Locate the cell with the specified text and output its [X, Y] center coordinate. 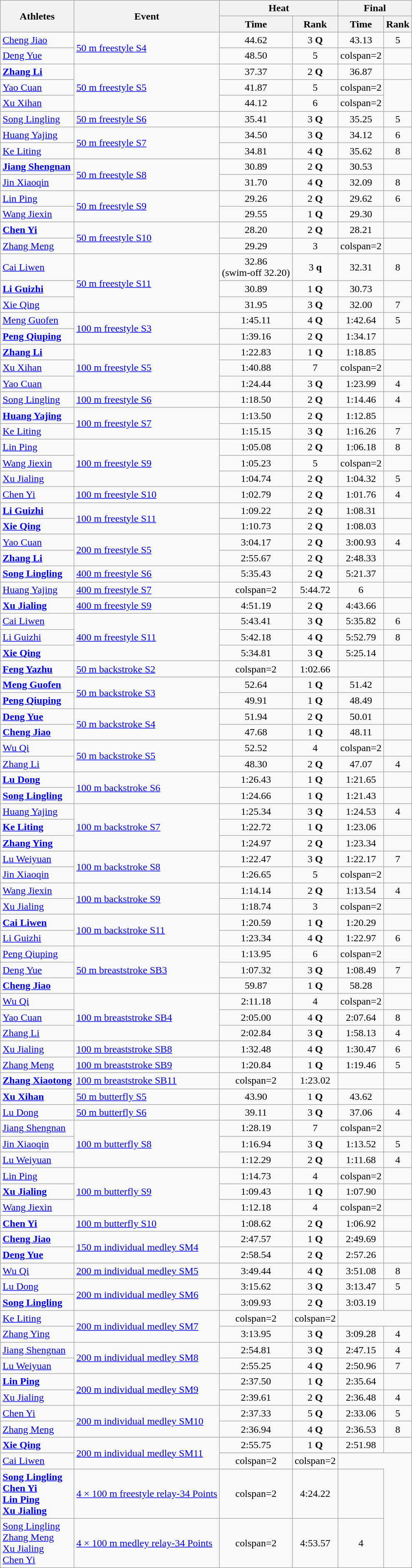
3:51.08 [361, 1271]
50 m butterfly S5 [147, 1097]
Song LinglingChen YiLin PingXu Jialing [37, 1494]
2:36.94 [256, 1429]
1:24.97 [256, 843]
31.95 [256, 305]
1:14.14 [256, 891]
1:23.99 [361, 384]
1:18.74 [256, 906]
1:12.29 [256, 1160]
2:50.96 [361, 1366]
3:09.93 [256, 1303]
29.55 [256, 214]
50 m freestyle S7 [147, 143]
1:01.76 [361, 495]
2:07.64 [361, 1017]
100 m butterfly S10 [147, 1223]
50 m freestyle S9 [147, 206]
47.68 [256, 732]
1:22.17 [361, 859]
1:45.11 [256, 320]
100 m freestyle S7 [147, 423]
1:09.43 [256, 1191]
1:23.02 [315, 1081]
48.11 [361, 732]
5:35.82 [361, 621]
200 m individual medley SM7 [147, 1326]
1:22.47 [256, 859]
1:05.08 [256, 447]
3:04.17 [256, 542]
Song LinglingZhang MengXu JialingChen Yi [37, 1543]
4:24.22 [315, 1494]
2:36.53 [361, 1429]
4:43.66 [361, 605]
200 m individual medley SM5 [147, 1271]
1:21.43 [361, 796]
50 m freestyle S4 [147, 48]
1:13.54 [361, 891]
100 m butterfly S8 [147, 1144]
34.81 [256, 151]
Zhang Xiaotong [37, 1081]
43.13 [361, 40]
1:09.22 [256, 511]
1:25.34 [256, 811]
29.62 [361, 198]
1:07.32 [256, 970]
2:57.26 [361, 1255]
34.50 [256, 135]
48.49 [361, 700]
2:37.33 [256, 1413]
100 m freestyle S11 [147, 519]
5:34.81 [256, 653]
50 m breaststroke SB3 [147, 970]
1:11.68 [361, 1160]
1:23.06 [361, 827]
2:05.00 [256, 1017]
1:58.13 [361, 1033]
1:34.17 [361, 336]
1:22.97 [361, 938]
100 m backstroke S6 [147, 788]
1:07.90 [361, 1191]
100 m backstroke S8 [147, 867]
100 m breaststroke SB9 [147, 1065]
2:47.15 [361, 1350]
5:21.37 [361, 574]
50 m backstroke S3 [147, 692]
100 m breaststroke SB4 [147, 1017]
Athletes [37, 16]
1:16.94 [256, 1144]
2:39.61 [256, 1397]
1:02.66 [315, 669]
Event [147, 16]
1:21.65 [361, 780]
150 m individual medley SM4 [147, 1247]
200 m individual medley SM11 [147, 1453]
5:25.14 [361, 653]
1:42.64 [361, 320]
1:26.43 [256, 780]
1:32.48 [256, 1049]
49.91 [256, 700]
100 m freestyle S5 [147, 368]
1:15.15 [256, 431]
1:18.85 [361, 352]
1:18.50 [256, 399]
1:24.66 [256, 796]
50 m freestyle S8 [147, 174]
1:30.47 [361, 1049]
4:51.19 [256, 605]
Heat [279, 8]
48.50 [256, 56]
400 m freestyle S11 [147, 637]
Final [375, 8]
1:24.44 [256, 384]
1:40.88 [256, 368]
5 Q [315, 1413]
100 m freestyle S6 [147, 399]
3:09.28 [361, 1334]
100 m backstroke S9 [147, 898]
1:19.46 [361, 1065]
3:00.93 [361, 542]
52.64 [256, 685]
1:13.50 [256, 415]
35.25 [361, 119]
2:02.84 [256, 1033]
1:39.16 [256, 336]
3:13.95 [256, 1334]
1:13.95 [256, 954]
1:14.46 [361, 399]
1:04.32 [361, 479]
200 m individual medley SM6 [147, 1295]
1:12.85 [361, 415]
50 m butterfly S6 [147, 1112]
35.41 [256, 119]
3:49.44 [256, 1271]
44.62 [256, 40]
2:35.64 [361, 1382]
1:08.03 [361, 526]
1:26.65 [256, 875]
100 m freestyle S9 [147, 463]
1:10.73 [256, 526]
1:28.19 [256, 1128]
36.87 [361, 72]
41.87 [256, 87]
200 m freestyle S5 [147, 550]
32.86(swim-off 32.20) [256, 267]
200 m individual medley SM9 [147, 1389]
30.73 [361, 289]
1:06.18 [361, 447]
1:24.53 [361, 811]
44.12 [256, 103]
2:55.75 [256, 1445]
34.12 [361, 135]
28.21 [361, 230]
37.37 [256, 72]
2:55.25 [256, 1366]
52.52 [256, 748]
51.42 [361, 685]
1:14.73 [256, 1176]
1:02.79 [256, 495]
100 m breaststroke SB8 [147, 1049]
29.29 [256, 246]
100 m freestyle S10 [147, 495]
4 × 100 m freestyle relay-34 Points [147, 1494]
1:04.74 [256, 479]
50 m backstroke S2 [147, 669]
100 m butterfly S9 [147, 1191]
2:11.18 [256, 1002]
5:43.41 [256, 621]
4 × 100 m medley relay-34 Points [147, 1543]
200 m individual medley SM10 [147, 1421]
3:15.62 [256, 1287]
50 m backstroke S4 [147, 724]
400 m freestyle S6 [147, 574]
2:54.81 [256, 1350]
100 m freestyle S3 [147, 328]
2:48.33 [361, 558]
1:08.62 [256, 1223]
400 m freestyle S9 [147, 605]
2:58.54 [256, 1255]
51.94 [256, 716]
50 m freestyle S6 [147, 119]
200 m individual medley SM8 [147, 1358]
50 m freestyle S11 [147, 283]
2:37.50 [256, 1382]
1:22.83 [256, 352]
2:47.57 [256, 1239]
32.31 [361, 267]
1:20.29 [361, 922]
1:22.72 [256, 827]
43.90 [256, 1097]
50 m freestyle S10 [147, 238]
28.20 [256, 230]
5:52.79 [361, 637]
2:33.06 [361, 1413]
Feng Yazhu [37, 669]
30.53 [361, 166]
58.28 [361, 986]
39.11 [256, 1112]
50.01 [361, 716]
1:20.84 [256, 1065]
1:08.49 [361, 970]
2:55.67 [256, 558]
31.70 [256, 182]
32.00 [361, 305]
3:03.19 [361, 1303]
50 m freestyle S5 [147, 87]
5:35.43 [256, 574]
37.06 [361, 1112]
1:06.92 [361, 1223]
1:05.23 [256, 463]
1:16.26 [361, 431]
400 m freestyle S7 [147, 590]
3:13.47 [361, 1287]
47.07 [361, 764]
3 q [315, 267]
2:49.69 [361, 1239]
100 m backstroke S7 [147, 827]
32.09 [361, 182]
59.87 [256, 986]
5:42.18 [256, 637]
1:12.18 [256, 1207]
50 m backstroke S5 [147, 756]
4:53.57 [315, 1543]
29.30 [361, 214]
29.26 [256, 198]
35.62 [361, 151]
48.30 [256, 764]
1:08.31 [361, 511]
2:36.48 [361, 1397]
5:44.72 [315, 590]
1:13.52 [361, 1144]
2:51.98 [361, 1445]
100 m breaststroke SB11 [147, 1081]
1:20.59 [256, 922]
100 m backstroke S11 [147, 930]
43.62 [361, 1097]
